From the cell containing the given text, extract its center point as (x, y) coordinate. 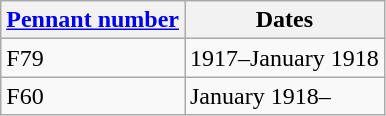
F60 (93, 96)
Pennant number (93, 20)
F79 (93, 58)
Dates (284, 20)
January 1918– (284, 96)
1917–January 1918 (284, 58)
